Search for the cell housing the specified text and yield its [X, Y] center coordinate. 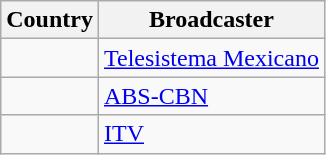
ITV [211, 134]
Telesistema Mexicano [211, 58]
Broadcaster [211, 20]
ABS-CBN [211, 96]
Country [50, 20]
